Detect which cell encompasses the target text, then output its (x, y) center coordinate. 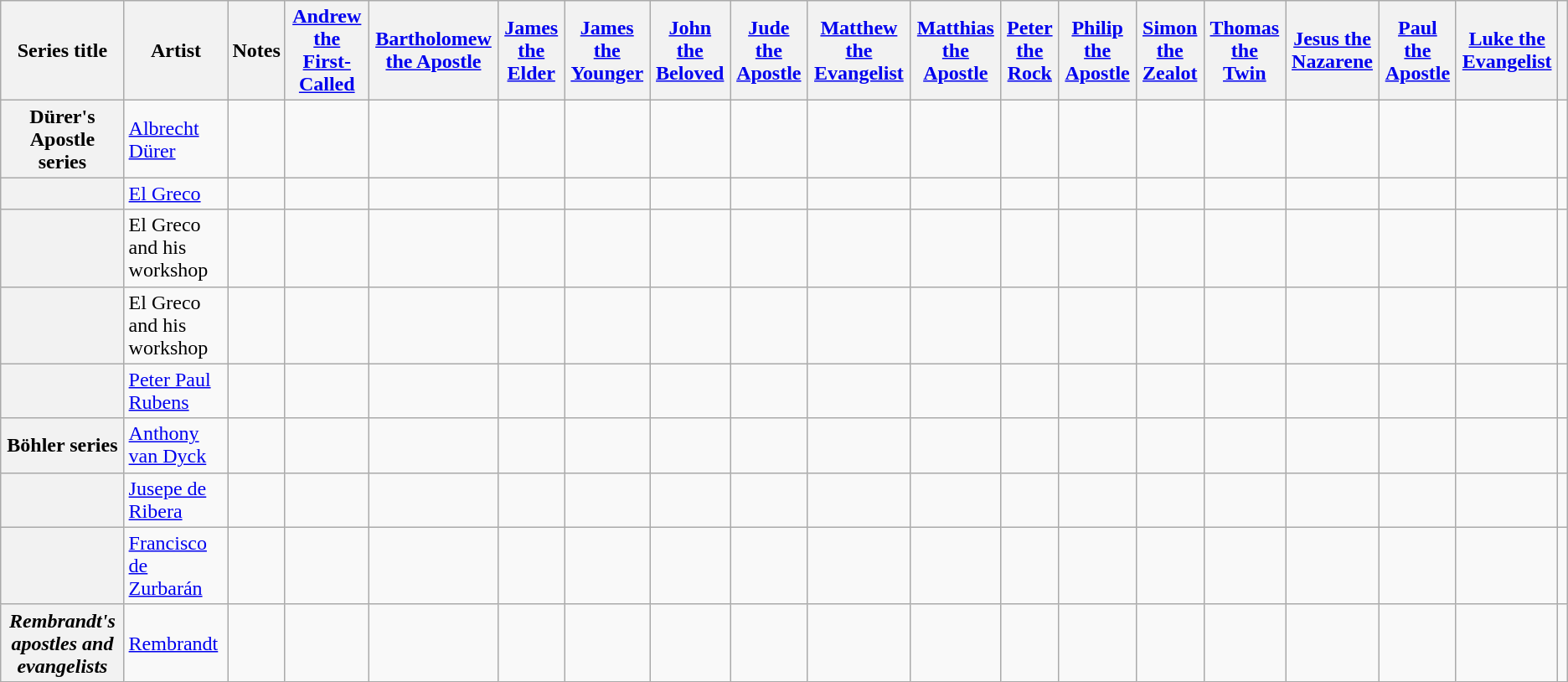
Simon the Zealot (1169, 50)
Böhler series (62, 446)
James the Younger (607, 50)
Jesus the Nazarene (1333, 50)
Jude the Apostle (769, 50)
Jusepe de Ribera (176, 499)
Notes (256, 50)
Albrecht Dürer (176, 139)
Bartholomew the Apostle (433, 50)
El Greco (176, 194)
James the Elder (531, 50)
Series title (62, 50)
Luke the Evangelist (1507, 50)
Anthony van Dyck (176, 446)
Artist (176, 50)
Philip the Apostle (1097, 50)
Matthew the Evangelist (859, 50)
Paul the Apostle (1417, 50)
Peter the Rock (1030, 50)
Rembrandt (176, 643)
Dürer's Apostle series (62, 139)
John the Beloved (690, 50)
Matthias the Apostle (956, 50)
Andrew the First-Called (327, 50)
Peter Paul Rubens (176, 390)
Rembrandt's apostles and evangelists (62, 643)
Francisco de Zurbarán (176, 566)
Thomas the Twin (1245, 50)
